Detect which cell encompasses the target text, then output its (x, y) center coordinate. 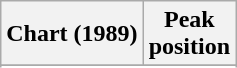
Chart (1989) (72, 34)
Peakposition (189, 34)
